From the cell containing the given text, extract its center point as (x, y) coordinate. 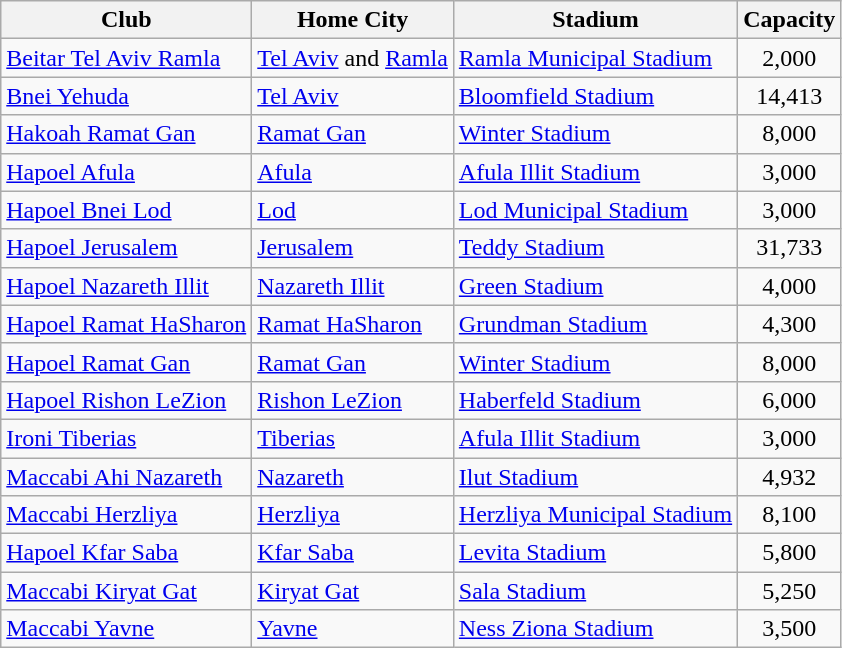
31,733 (790, 248)
Green Stadium (595, 286)
Tel Aviv and Ramla (353, 58)
Bloomfield Stadium (595, 96)
Hapoel Nazareth Illit (126, 286)
Nazareth Illit (353, 286)
Ness Ziona Stadium (595, 629)
Nazareth (353, 477)
4,932 (790, 477)
Hapoel Ramat HaSharon (126, 324)
4,000 (790, 286)
Lod (353, 210)
Hapoel Ramat Gan (126, 362)
Hapoel Bnei Lod (126, 210)
Grundman Stadium (595, 324)
Maccabi Yavne (126, 629)
Home City (353, 20)
Maccabi Kiryat Gat (126, 591)
Capacity (790, 20)
Bnei Yehuda (126, 96)
14,413 (790, 96)
Ramla Municipal Stadium (595, 58)
Levita Stadium (595, 553)
Herzliya Municipal Stadium (595, 515)
Herzliya (353, 515)
4,300 (790, 324)
5,250 (790, 591)
Hakoah Ramat Gan (126, 134)
Afula (353, 172)
Ramat HaSharon (353, 324)
Beitar Tel Aviv Ramla (126, 58)
Club (126, 20)
Hapoel Kfar Saba (126, 553)
Sala Stadium (595, 591)
Hapoel Rishon LeZion (126, 400)
Maccabi Ahi Nazareth (126, 477)
Rishon LeZion (353, 400)
Maccabi Herzliya (126, 515)
Lod Municipal Stadium (595, 210)
Ilut Stadium (595, 477)
2,000 (790, 58)
Tel Aviv (353, 96)
Yavne (353, 629)
Teddy Stadium (595, 248)
Hapoel Jerusalem (126, 248)
Tiberias (353, 438)
Stadium (595, 20)
Kfar Saba (353, 553)
Ironi Tiberias (126, 438)
Kiryat Gat (353, 591)
8,100 (790, 515)
Hapoel Afula (126, 172)
Haberfeld Stadium (595, 400)
5,800 (790, 553)
3,500 (790, 629)
Jerusalem (353, 248)
6,000 (790, 400)
